Provide the [x, y] coordinate of the cell's center where the given text is located.  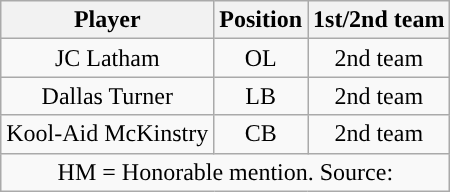
Position [261, 20]
CB [261, 134]
JC Latham [108, 58]
Dallas Turner [108, 96]
Kool-Aid McKinstry [108, 134]
HM = Honorable mention. Source: [226, 172]
1st/2nd team [379, 20]
Player [108, 20]
OL [261, 58]
LB [261, 96]
